Scan for the cell matching the given text and deliver its [x, y] coordinate at center. 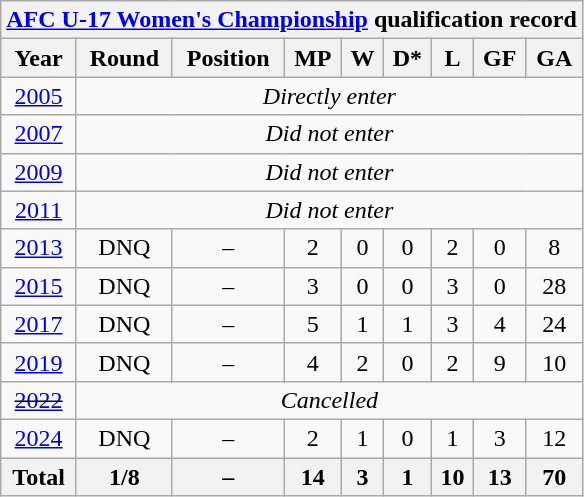
12 [554, 438]
9 [500, 362]
2013 [39, 248]
L [453, 58]
MP [313, 58]
2009 [39, 172]
AFC U-17 Women's Championship qualification record [292, 20]
2015 [39, 286]
13 [500, 477]
5 [313, 324]
2024 [39, 438]
Round [124, 58]
28 [554, 286]
W [363, 58]
8 [554, 248]
24 [554, 324]
1/8 [124, 477]
2017 [39, 324]
2011 [39, 210]
2019 [39, 362]
D* [407, 58]
2005 [39, 96]
Directly enter [329, 96]
GF [500, 58]
Year [39, 58]
Cancelled [329, 400]
Total [39, 477]
70 [554, 477]
Position [228, 58]
2007 [39, 134]
14 [313, 477]
GA [554, 58]
2022 [39, 400]
